Detect which cell encompasses the target text, then output its [X, Y] center coordinate. 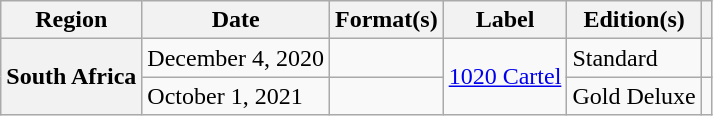
Format(s) [386, 20]
South Africa [72, 77]
Gold Deluxe [634, 96]
December 4, 2020 [236, 58]
1020 Cartel [505, 77]
Label [505, 20]
Edition(s) [634, 20]
Region [72, 20]
October 1, 2021 [236, 96]
Date [236, 20]
Standard [634, 58]
